Extract the [X, Y] coordinate from the center of the cell holding the provided text.  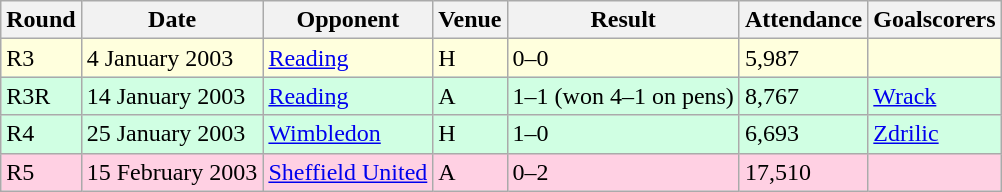
0–0 [623, 58]
25 January 2003 [172, 134]
1–0 [623, 134]
R5 [41, 172]
Venue [470, 20]
0–2 [623, 172]
Zdrilic [934, 134]
R4 [41, 134]
15 February 2003 [172, 172]
1–1 (won 4–1 on pens) [623, 96]
R3R [41, 96]
8,767 [803, 96]
Date [172, 20]
Result [623, 20]
Wimbledon [348, 134]
4 January 2003 [172, 58]
5,987 [803, 58]
Goalscorers [934, 20]
Attendance [803, 20]
Round [41, 20]
R3 [41, 58]
14 January 2003 [172, 96]
17,510 [803, 172]
Wrack [934, 96]
6,693 [803, 134]
Sheffield United [348, 172]
Opponent [348, 20]
